For the text-containing cell, return its midpoint in (X, Y) coordinate format. 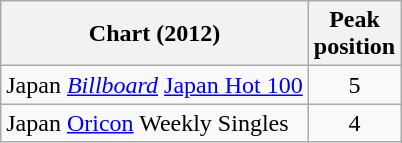
4 (354, 123)
Japan Billboard Japan Hot 100 (155, 85)
Japan Oricon Weekly Singles (155, 123)
Chart (2012) (155, 34)
5 (354, 85)
Peakposition (354, 34)
